Scan for the cell matching the given text and deliver its (X, Y) coordinate at center. 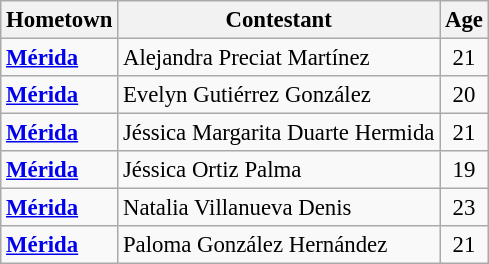
23 (464, 208)
Natalia Villanueva Denis (279, 208)
Alejandra Preciat Martínez (279, 58)
Jéssica Ortiz Palma (279, 170)
Evelyn Gutiérrez González (279, 95)
Contestant (279, 20)
Jéssica Margarita Duarte Hermida (279, 133)
20 (464, 95)
Paloma González Hernández (279, 245)
Age (464, 20)
Hometown (60, 20)
19 (464, 170)
